Detect which cell encompasses the target text, then output its (x, y) center coordinate. 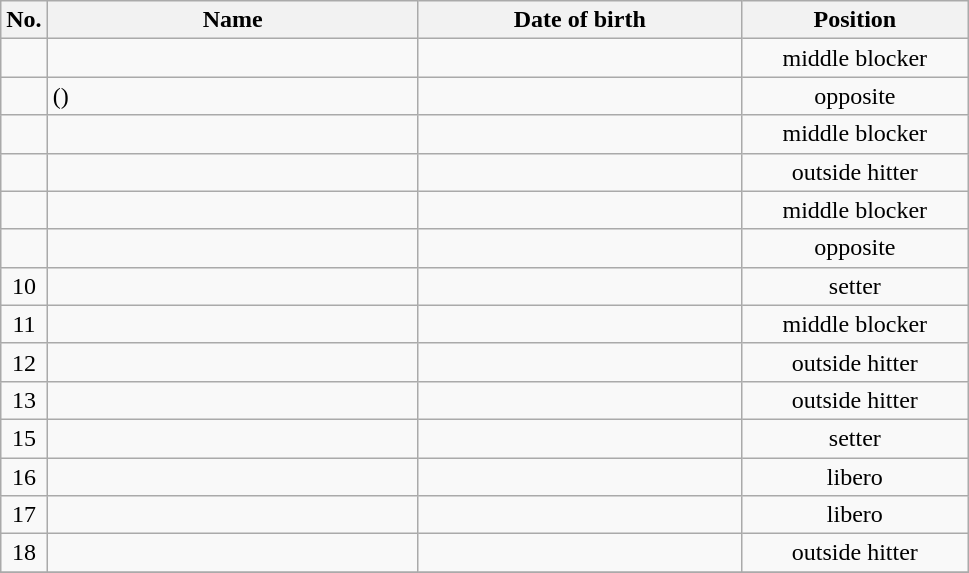
12 (24, 362)
No. (24, 20)
Position (854, 20)
11 (24, 324)
15 (24, 438)
() (232, 96)
18 (24, 553)
Date of birth (580, 20)
Name (232, 20)
10 (24, 286)
17 (24, 515)
13 (24, 400)
16 (24, 477)
